Search for the cell housing the specified text and yield its [x, y] center coordinate. 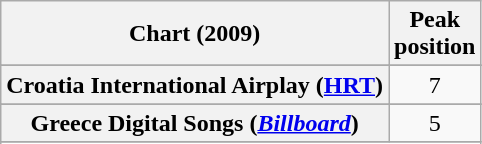
7 [435, 85]
Croatia International Airplay (HRT) [195, 85]
Chart (2009) [195, 34]
5 [435, 123]
Peakposition [435, 34]
Greece Digital Songs (Billboard) [195, 123]
